For the text-containing cell, return its midpoint in (x, y) coordinate format. 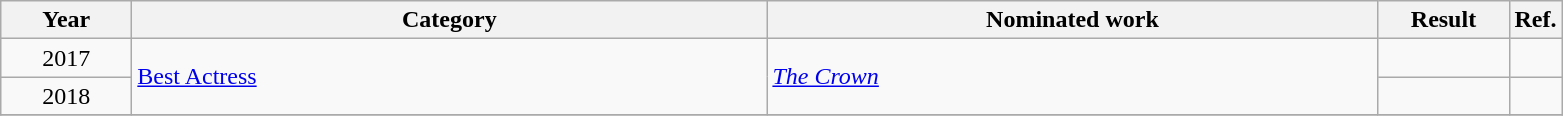
Ref. (1536, 20)
2017 (66, 58)
Result (1444, 20)
Nominated work (1072, 20)
The Crown (1072, 77)
Best Actress (450, 77)
Year (66, 20)
Category (450, 20)
2018 (66, 96)
